For the text-containing cell, return its midpoint in (X, Y) coordinate format. 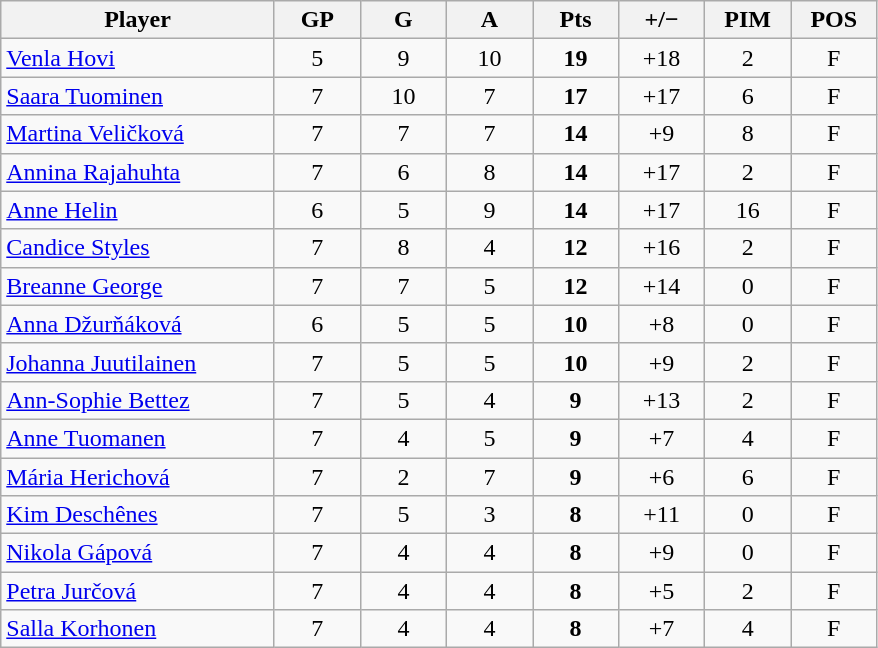
+14 (662, 286)
19 (575, 58)
Nikola Gápová (138, 553)
Anna Džurňáková (138, 324)
G (403, 20)
Player (138, 20)
Ann-Sophie Bettez (138, 400)
+6 (662, 477)
+13 (662, 400)
17 (575, 96)
+5 (662, 591)
Anne Tuomanen (138, 438)
+/− (662, 20)
PIM (748, 20)
Pts (575, 20)
Kim Deschênes (138, 515)
+16 (662, 248)
Anne Helin (138, 210)
Venla Hovi (138, 58)
GP (317, 20)
Mária Herichová (138, 477)
3 (489, 515)
Salla Korhonen (138, 629)
Annina Rajahuhta (138, 172)
16 (748, 210)
+11 (662, 515)
+8 (662, 324)
Saara Tuominen (138, 96)
+18 (662, 58)
A (489, 20)
Breanne George (138, 286)
Petra Jurčová (138, 591)
POS (834, 20)
Martina Veličková (138, 134)
Johanna Juutilainen (138, 362)
Candice Styles (138, 248)
